Find where the given text appears and provide that cell's center as [x, y] coordinate. 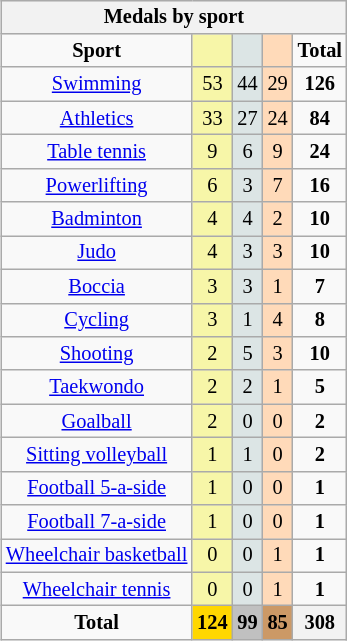
Judo [96, 253]
308 [320, 623]
Sitting volleyball [96, 455]
53 [212, 84]
Medals by sport [174, 17]
33 [212, 118]
Football 7-a-side [96, 522]
Boccia [96, 286]
99 [248, 623]
Taekwondo [96, 387]
Powerlifting [96, 185]
126 [320, 84]
Wheelchair tennis [96, 589]
84 [320, 118]
Football 5-a-side [96, 488]
85 [278, 623]
27 [248, 118]
Shooting [96, 354]
Sport [96, 51]
Badminton [96, 219]
Wheelchair basketball [96, 556]
8 [320, 320]
Cycling [96, 320]
Athletics [96, 118]
29 [278, 84]
44 [248, 84]
124 [212, 623]
Table tennis [96, 152]
16 [320, 185]
Goalball [96, 421]
Swimming [96, 84]
